Output the (X, Y) coordinate of the center of the cell containing the given text.  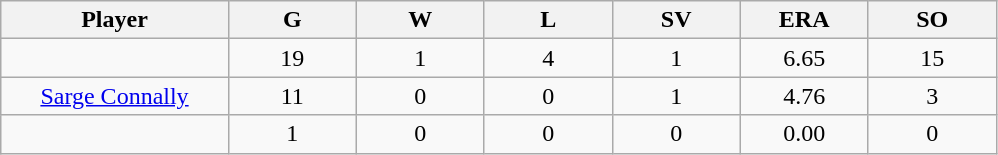
4 (548, 58)
Sarge Connally (115, 96)
15 (932, 58)
L (548, 20)
SO (932, 20)
4.76 (804, 96)
W (420, 20)
11 (292, 96)
Player (115, 20)
19 (292, 58)
6.65 (804, 58)
0.00 (804, 134)
3 (932, 96)
G (292, 20)
ERA (804, 20)
SV (676, 20)
